Return [X, Y] of the center of cell containing provided text 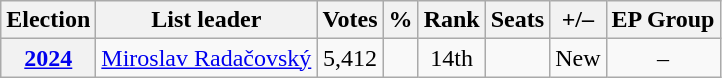
2024 [48, 58]
– [663, 58]
+/– [578, 20]
14th [452, 58]
Miroslav Radačovský [206, 58]
5,412 [350, 58]
Votes [350, 20]
Election [48, 20]
Rank [452, 20]
List leader [206, 20]
New [578, 58]
% [400, 20]
Seats [517, 20]
EP Group [663, 20]
